For the text-containing cell, return its midpoint in (x, y) coordinate format. 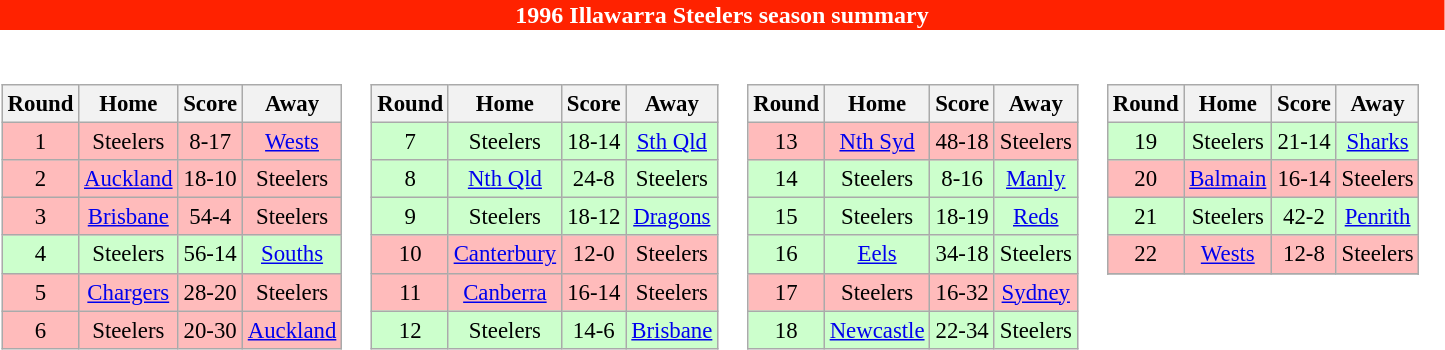
21 (1145, 217)
42-2 (1304, 217)
12 (410, 330)
Sydney (1036, 292)
16-32 (962, 292)
Sth Qld (672, 142)
Nth Syd (876, 142)
Nth Qld (504, 179)
14-6 (594, 330)
15 (786, 217)
18-19 (962, 217)
18-10 (210, 179)
12-8 (1304, 254)
2 (40, 179)
24-8 (594, 179)
14 (786, 179)
12-0 (594, 254)
Sharks (1378, 142)
Manly (1036, 179)
16 (786, 254)
20 (1145, 179)
8-17 (210, 142)
54-4 (210, 217)
28-20 (210, 292)
13 (786, 142)
Canberra (504, 292)
56-14 (210, 254)
48-18 (962, 142)
18-12 (594, 217)
9 (410, 217)
34-18 (962, 254)
7 (410, 142)
20-30 (210, 330)
8 (410, 179)
Chargers (128, 292)
1996 Illawarra Steelers season summary (722, 15)
5 (40, 292)
10 (410, 254)
22-34 (962, 330)
8-16 (962, 179)
Dragons (672, 217)
6 (40, 330)
21-14 (1304, 142)
18 (786, 330)
Eels (876, 254)
18-14 (594, 142)
19 (1145, 142)
17 (786, 292)
Penrith (1378, 217)
3 (40, 217)
1 (40, 142)
Newcastle (876, 330)
Souths (292, 254)
11 (410, 292)
Balmain (1228, 179)
22 (1145, 254)
4 (40, 254)
Canterbury (504, 254)
Reds (1036, 217)
